Provide the (X, Y) coordinate of the cell's center where the given text is located.  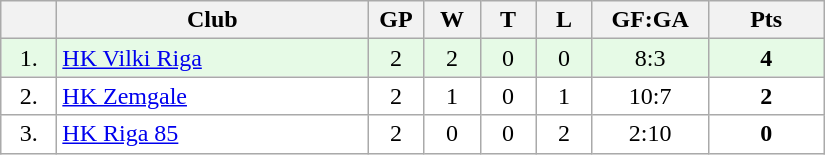
HK Vilki Riga (212, 58)
W (452, 20)
8:3 (650, 58)
L (564, 20)
T (508, 20)
GF:GA (650, 20)
2:10 (650, 134)
3. (29, 134)
1. (29, 58)
Pts (766, 20)
Club (212, 20)
2. (29, 96)
HK Zemgale (212, 96)
GP (396, 20)
HK Riga 85 (212, 134)
10:7 (650, 96)
4 (766, 58)
